For the text-containing cell, return its midpoint in [X, Y] coordinate format. 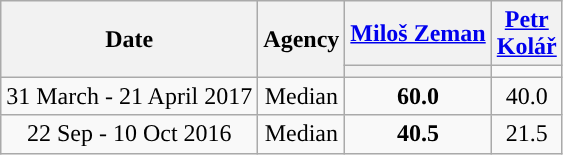
40.5 [418, 134]
Miloš Zeman [418, 34]
Agency [302, 39]
60.0 [418, 96]
21.5 [526, 134]
40.0 [526, 96]
22 Sep - 10 Oct 2016 [130, 134]
Petr Kolář [526, 34]
Date [130, 39]
31 March - 21 April 2017 [130, 96]
